Output the [x, y] coordinate of the center of the cell containing the given text.  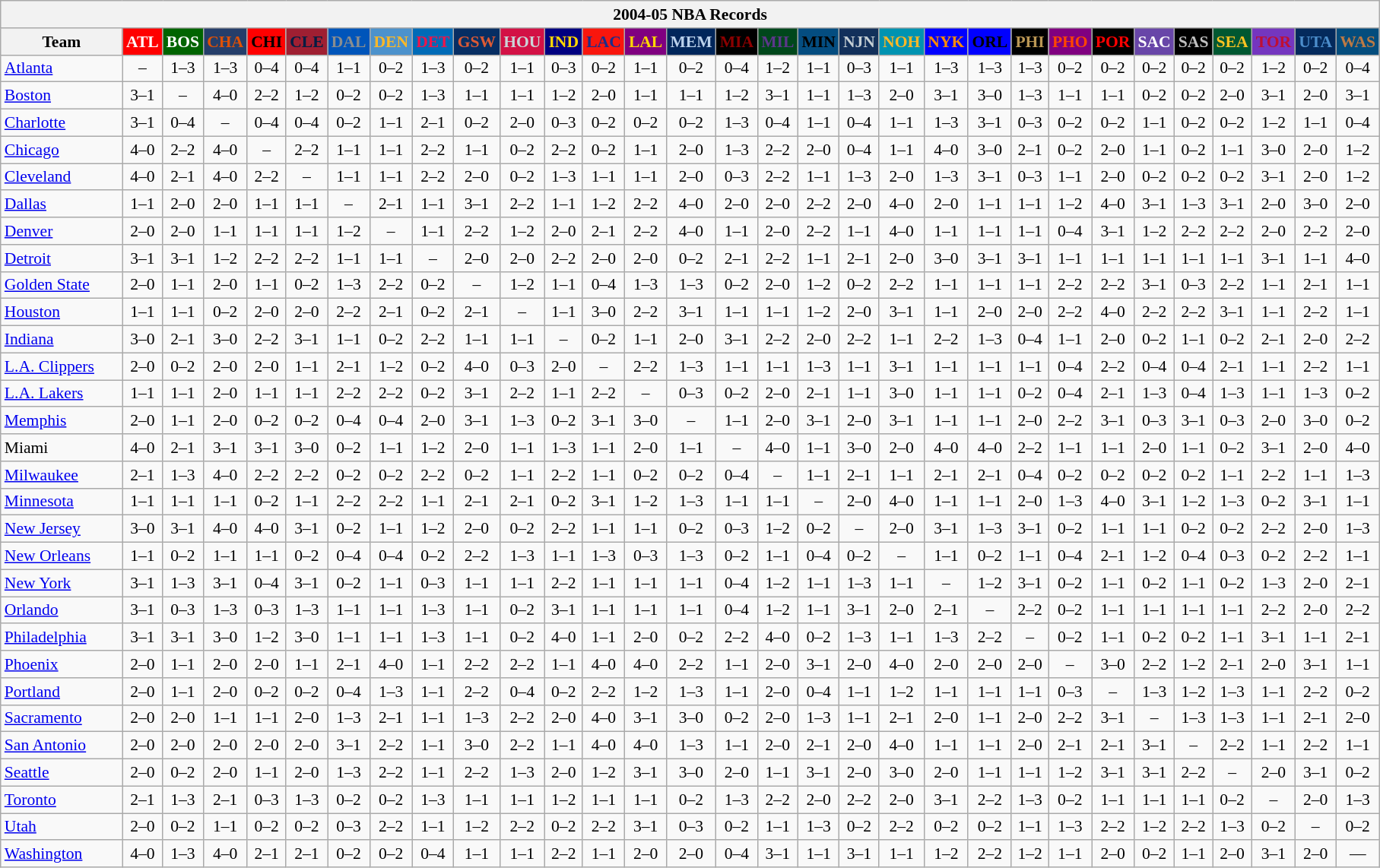
UTA [1315, 42]
Memphis [62, 421]
DET [433, 42]
Detroit [62, 258]
Philadelphia [62, 638]
Phoenix [62, 664]
DAL [349, 42]
Atlanta [62, 68]
BOS [182, 42]
Denver [62, 231]
NOH [902, 42]
San Antonio [62, 746]
L.A. Lakers [62, 394]
IND [563, 42]
DEN [391, 42]
Portland [62, 692]
2004-05 NBA Records [690, 14]
TOR [1274, 42]
SAS [1194, 42]
New Jersey [62, 529]
Orlando [62, 610]
L.A. Clippers [62, 366]
MIL [777, 42]
LAL [646, 42]
Houston [62, 312]
Miami [62, 448]
Seattle [62, 773]
Toronto [62, 800]
SEA [1232, 42]
New York [62, 583]
LAC [604, 42]
Charlotte [62, 123]
Boston [62, 96]
Minnesota [62, 502]
PHO [1071, 42]
Washington [62, 854]
MIN [818, 42]
NJN [859, 42]
Utah [62, 827]
— [1358, 854]
ATL [143, 42]
Cleveland [62, 177]
CHA [225, 42]
WAS [1358, 42]
Dallas [62, 204]
Chicago [62, 150]
CLE [307, 42]
ORL [990, 42]
New Orleans [62, 556]
MIA [737, 42]
MEM [690, 42]
GSW [477, 42]
POR [1113, 42]
Golden State [62, 285]
Milwaukee [62, 475]
Team [62, 42]
Sacramento [62, 718]
CHI [266, 42]
HOU [522, 42]
SAC [1154, 42]
PHI [1029, 42]
NYK [946, 42]
Indiana [62, 340]
